Return (X, Y) of the center of cell containing provided text 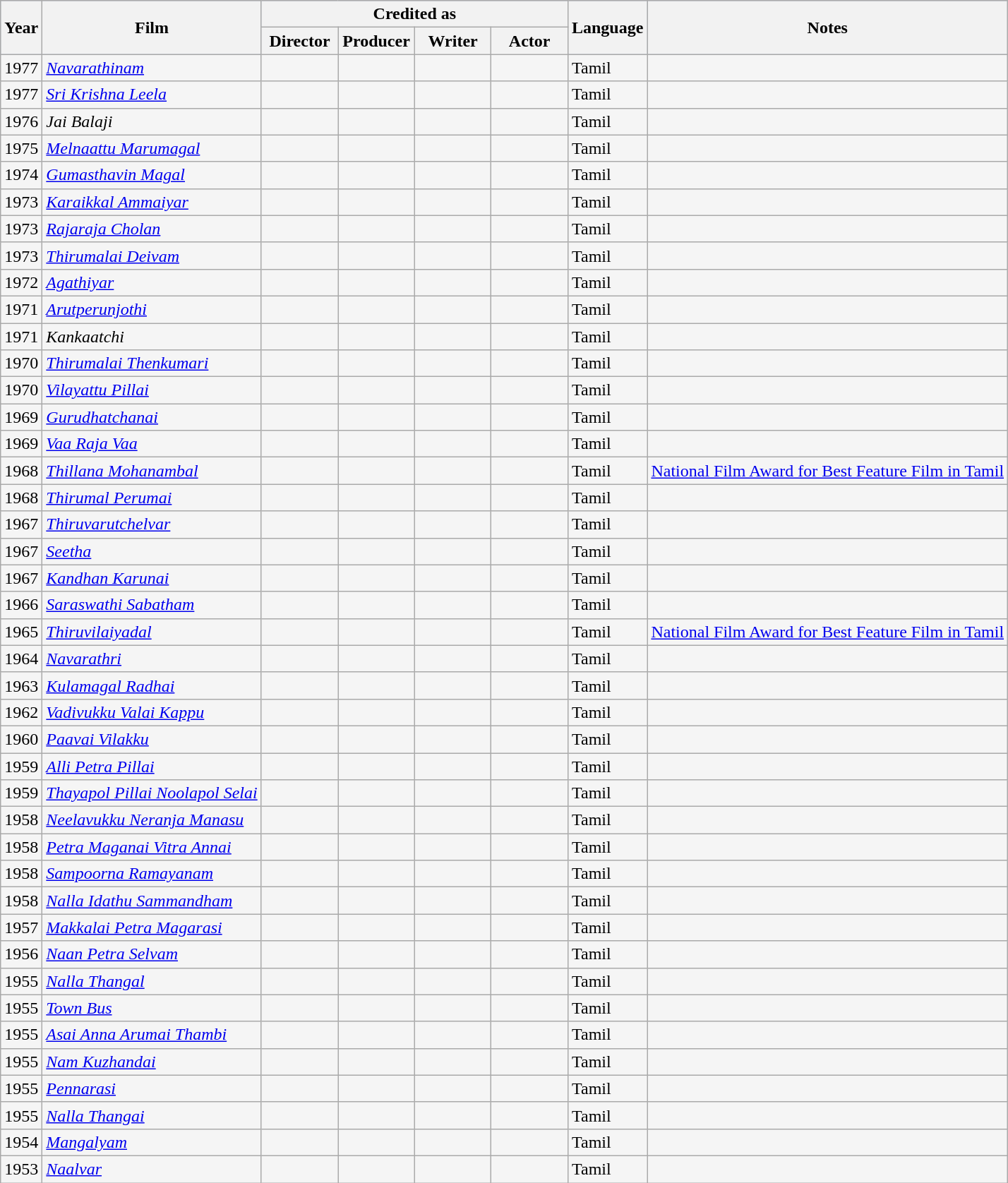
Jai Balaji (152, 121)
1962 (21, 712)
Naan Petra Selvam (152, 954)
Year (21, 28)
Sri Krishna Leela (152, 95)
Gurudhatchanai (152, 417)
Alli Petra Pillai (152, 766)
Thirumal Perumai (152, 498)
Neelavukku Neranja Manasu (152, 820)
Navarathri (152, 659)
1964 (21, 659)
1974 (21, 175)
Gumasthavin Magal (152, 175)
Thayapol Pillai Noolapol Selai (152, 793)
Rajaraja Cholan (152, 229)
1966 (21, 605)
1963 (21, 685)
Town Bus (152, 1008)
Pennarasi (152, 1088)
1972 (21, 282)
Kankaatchi (152, 337)
Agathiyar (152, 282)
Actor (529, 41)
Asai Anna Arumai Thambi (152, 1035)
1965 (21, 632)
1976 (21, 121)
Arutperunjothi (152, 309)
Director (299, 41)
Producer (377, 41)
Seetha (152, 551)
Vaa Raja Vaa (152, 444)
Thiruvarutchelvar (152, 524)
Nalla Thangai (152, 1115)
1960 (21, 739)
1954 (21, 1142)
Makkalai Petra Magarasi (152, 927)
Petra Maganai Vitra Annai (152, 847)
Kulamagal Radhai (152, 685)
Naalvar (152, 1169)
Film (152, 28)
Nalla Idathu Sammandham (152, 901)
Notes (827, 28)
Saraswathi Sabatham (152, 605)
Thillana Mohanambal (152, 471)
Paavai Vilakku (152, 739)
Vilayattu Pillai (152, 390)
1957 (21, 927)
Nalla Thangal (152, 981)
Credited as (414, 14)
1956 (21, 954)
Nam Kuzhandai (152, 1062)
Language (607, 28)
Thiruvilaiyadal (152, 632)
Mangalyam (152, 1142)
Melnaattu Marumagal (152, 148)
1975 (21, 148)
Writer (453, 41)
1953 (21, 1169)
Karaikkal Ammaiyar (152, 202)
Navarathinam (152, 68)
Thirumalai Deivam (152, 256)
Vadivukku Valai Kappu (152, 712)
Sampoorna Ramayanam (152, 874)
Thirumalai Thenkumari (152, 364)
Kandhan Karunai (152, 578)
